Pinpoint the cell where the given text exists, returning its [x, y] midpoint coordinate. 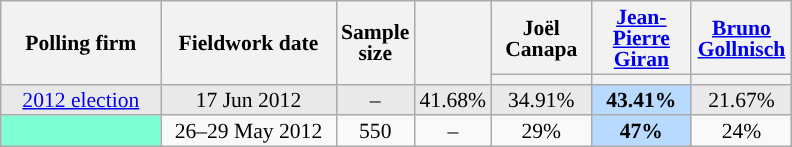
21.67% [741, 100]
26–29 May 2012 [248, 132]
Bruno Gollnisch [741, 38]
41.68% [452, 100]
550 [375, 132]
Fieldwork date [248, 42]
24% [741, 132]
34.91% [541, 100]
Samplesize [375, 42]
47% [641, 132]
Polling firm [81, 42]
Jean-Pierre Giran [641, 38]
17 Jun 2012 [248, 100]
43.41% [641, 100]
Joël Canapa [541, 38]
29% [541, 132]
2012 election [81, 100]
